Find where the given text appears and provide that cell's center as (X, Y) coordinate. 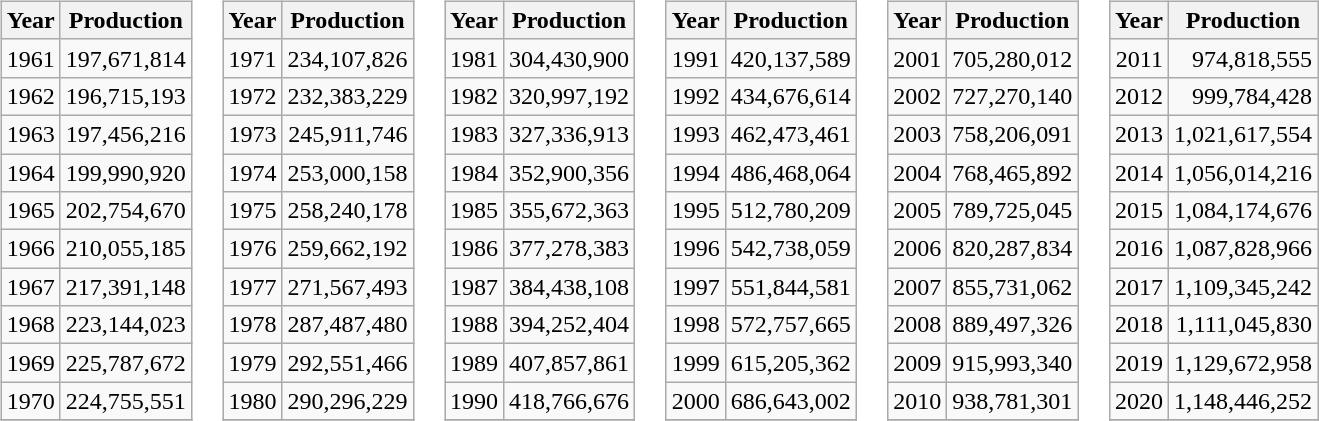
1997 (696, 287)
462,473,461 (790, 134)
2008 (918, 325)
384,438,108 (570, 287)
1999 (696, 363)
287,487,480 (348, 325)
512,780,209 (790, 211)
486,468,064 (790, 173)
705,280,012 (1012, 58)
196,715,193 (126, 96)
2016 (1138, 249)
1,109,345,242 (1242, 287)
2007 (918, 287)
758,206,091 (1012, 134)
542,738,059 (790, 249)
2003 (918, 134)
1,129,672,958 (1242, 363)
1963 (30, 134)
2005 (918, 211)
352,900,356 (570, 173)
1961 (30, 58)
1971 (252, 58)
2014 (1138, 173)
2000 (696, 401)
2017 (1138, 287)
1977 (252, 287)
889,497,326 (1012, 325)
2001 (918, 58)
2012 (1138, 96)
1973 (252, 134)
820,287,834 (1012, 249)
2002 (918, 96)
225,787,672 (126, 363)
290,296,229 (348, 401)
615,205,362 (790, 363)
1987 (474, 287)
210,055,185 (126, 249)
292,551,466 (348, 363)
2009 (918, 363)
234,107,826 (348, 58)
394,252,404 (570, 325)
258,240,178 (348, 211)
355,672,363 (570, 211)
2015 (1138, 211)
1,148,446,252 (1242, 401)
727,270,140 (1012, 96)
999,784,428 (1242, 96)
1969 (30, 363)
1974 (252, 173)
1994 (696, 173)
1976 (252, 249)
1968 (30, 325)
1988 (474, 325)
2013 (1138, 134)
1966 (30, 249)
1989 (474, 363)
1982 (474, 96)
199,990,920 (126, 173)
1,021,617,554 (1242, 134)
223,144,023 (126, 325)
686,643,002 (790, 401)
217,391,148 (126, 287)
271,567,493 (348, 287)
2020 (1138, 401)
1995 (696, 211)
245,911,746 (348, 134)
572,757,665 (790, 325)
1965 (30, 211)
434,676,614 (790, 96)
1,056,014,216 (1242, 173)
1970 (30, 401)
407,857,861 (570, 363)
915,993,340 (1012, 363)
1996 (696, 249)
974,818,555 (1242, 58)
1978 (252, 325)
1962 (30, 96)
1964 (30, 173)
327,336,913 (570, 134)
304,430,900 (570, 58)
855,731,062 (1012, 287)
1985 (474, 211)
1998 (696, 325)
1975 (252, 211)
789,725,045 (1012, 211)
224,755,551 (126, 401)
320,997,192 (570, 96)
1993 (696, 134)
1979 (252, 363)
253,000,158 (348, 173)
377,278,383 (570, 249)
232,383,229 (348, 96)
418,766,676 (570, 401)
197,456,216 (126, 134)
1991 (696, 58)
2018 (1138, 325)
1967 (30, 287)
2011 (1138, 58)
202,754,670 (126, 211)
1972 (252, 96)
1,111,045,830 (1242, 325)
1990 (474, 401)
1992 (696, 96)
259,662,192 (348, 249)
1986 (474, 249)
551,844,581 (790, 287)
1,084,174,676 (1242, 211)
2006 (918, 249)
197,671,814 (126, 58)
2010 (918, 401)
2019 (1138, 363)
420,137,589 (790, 58)
2004 (918, 173)
768,465,892 (1012, 173)
1984 (474, 173)
1,087,828,966 (1242, 249)
1983 (474, 134)
1980 (252, 401)
938,781,301 (1012, 401)
1981 (474, 58)
